Determine the [X, Y] coordinate at the center of the cell enclosing the given text.  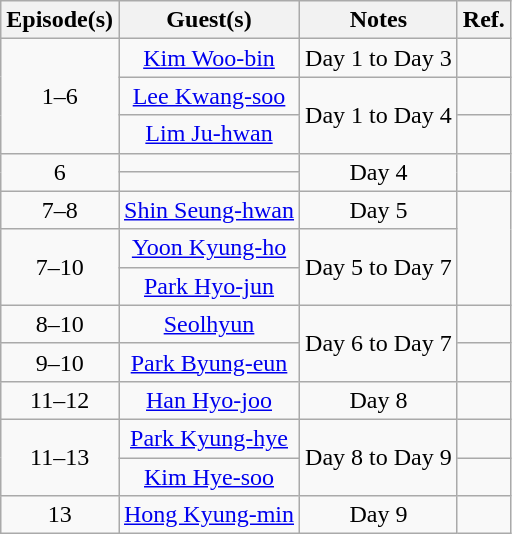
11–12 [60, 400]
Day 5 to Day 7 [379, 267]
Hong Kyung-min [208, 515]
Park Kyung-hye [208, 438]
Kim Woo-bin [208, 58]
8–10 [60, 324]
Lee Kwang-soo [208, 96]
Day 1 to Day 3 [379, 58]
6 [60, 172]
Park Hyo-jun [208, 286]
Day 5 [379, 210]
Seolhyun [208, 324]
Day 8 [379, 400]
Day 6 to Day 7 [379, 343]
7–10 [60, 267]
Ref. [484, 20]
11–13 [60, 457]
1–6 [60, 96]
Notes [379, 20]
Park Byung-eun [208, 362]
Episode(s) [60, 20]
13 [60, 515]
Lim Ju-hwan [208, 134]
Day 9 [379, 515]
Guest(s) [208, 20]
9–10 [60, 362]
Kim Hye-soo [208, 477]
Shin Seung-hwan [208, 210]
Yoon Kyung-ho [208, 248]
Day 8 to Day 9 [379, 457]
7–8 [60, 210]
Han Hyo-joo [208, 400]
Day 4 [379, 172]
Day 1 to Day 4 [379, 115]
